Provide the (x, y) coordinate of the cell's center where the given text is located.  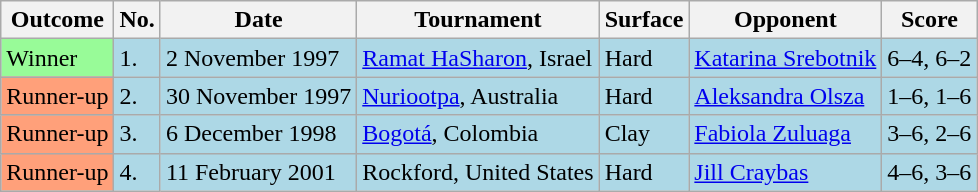
Opponent (786, 20)
2 November 1997 (258, 58)
Date (258, 20)
2. (137, 96)
Clay (644, 134)
6–4, 6–2 (930, 58)
1–6, 1–6 (930, 96)
4–6, 3–6 (930, 172)
Score (930, 20)
Nuriootpa, Australia (478, 96)
3–6, 2–6 (930, 134)
Aleksandra Olsza (786, 96)
Tournament (478, 20)
Ramat HaSharon, Israel (478, 58)
No. (137, 20)
Surface (644, 20)
3. (137, 134)
Fabiola Zuluaga (786, 134)
Rockford, United States (478, 172)
30 November 1997 (258, 96)
Katarina Srebotnik (786, 58)
4. (137, 172)
1. (137, 58)
Bogotá, Colombia (478, 134)
Outcome (58, 20)
6 December 1998 (258, 134)
Winner (58, 58)
Jill Craybas (786, 172)
11 February 2001 (258, 172)
